Return the (x, y) coordinate for the center point of the cell that contains the specified text.  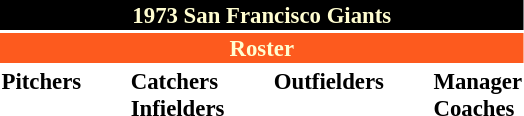
Roster (262, 48)
1973 San Francisco Giants (262, 15)
